Output the (x, y) coordinate of the center of the cell containing the given text.  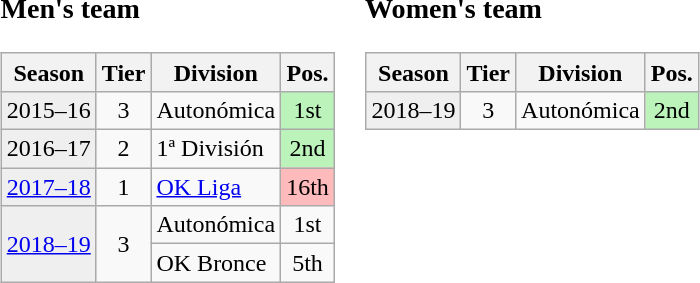
OK Liga (216, 187)
1 (124, 187)
5th (308, 263)
2016–17 (48, 149)
2 (124, 149)
OK Bronce (216, 263)
1ª División (216, 149)
16th (308, 187)
2015–16 (48, 110)
2017–18 (48, 187)
